Scan for the cell matching the given text and deliver its [x, y] coordinate at center. 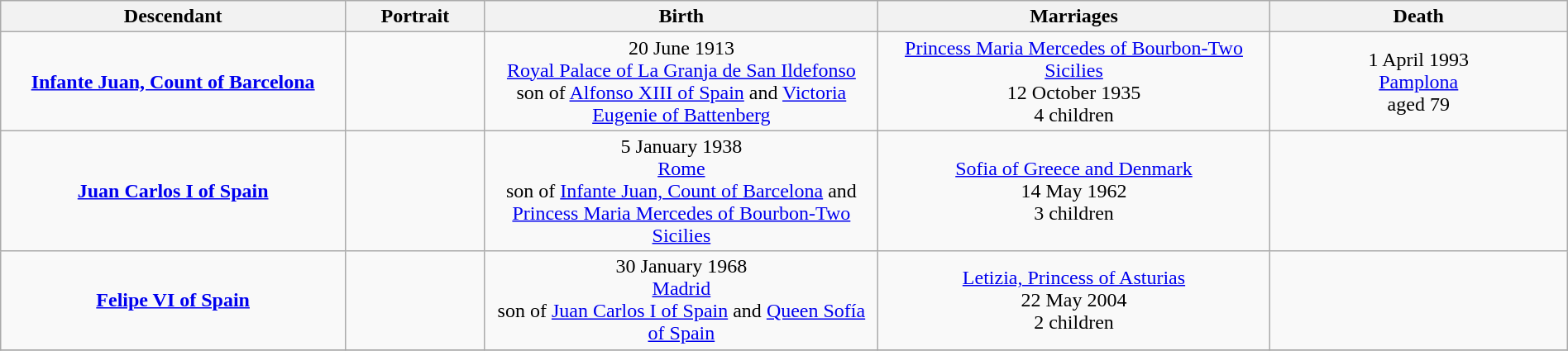
Birth [681, 17]
5 January 1938 Romeson of Infante Juan, Count of Barcelona and Princess Maria Mercedes of Bourbon-Two Sicilies [681, 191]
Sofia of Greece and Denmark14 May 19623 children [1074, 191]
Death [1418, 17]
Letizia, Princess of Asturias22 May 20042 children [1074, 301]
20 June 1913 Royal Palace of La Granja de San Ildefonsoson of Alfonso XIII of Spain and Victoria Eugenie of Battenberg [681, 81]
Marriages [1074, 17]
Felipe VI of Spain [174, 301]
Portrait [415, 17]
Juan Carlos I of Spain [174, 191]
Descendant [174, 17]
Infante Juan, Count of Barcelona [174, 81]
Princess Maria Mercedes of Bourbon-Two Sicilies12 October 19354 children [1074, 81]
1 April 1993Pamplonaaged 79 [1418, 81]
30 January 1968 Madridson of Juan Carlos I of Spain and Queen Sofía of Spain [681, 301]
